From the cell containing the given text, extract its center point as [x, y] coordinate. 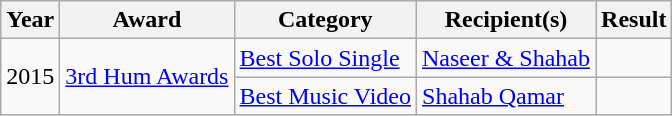
Award [147, 20]
Category [326, 20]
Recipient(s) [506, 20]
Best Solo Single [326, 58]
Year [30, 20]
Result [634, 20]
2015 [30, 77]
Best Music Video [326, 96]
Shahab Qamar [506, 96]
3rd Hum Awards [147, 77]
Naseer & Shahab [506, 58]
